Find where the given text appears and provide that cell's center as [X, Y] coordinate. 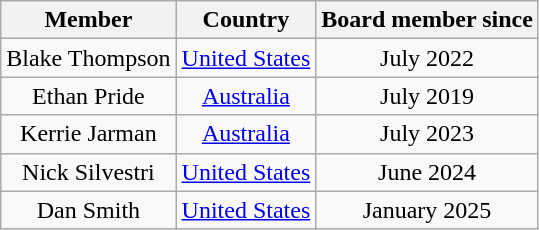
Country [246, 20]
Ethan Pride [88, 96]
June 2024 [428, 172]
Nick Silvestri [88, 172]
January 2025 [428, 210]
Board member since [428, 20]
Dan Smith [88, 210]
July 2023 [428, 134]
July 2019 [428, 96]
Blake Thompson [88, 58]
Kerrie Jarman [88, 134]
July 2022 [428, 58]
Member [88, 20]
